Return [x, y] of the center of cell containing provided text 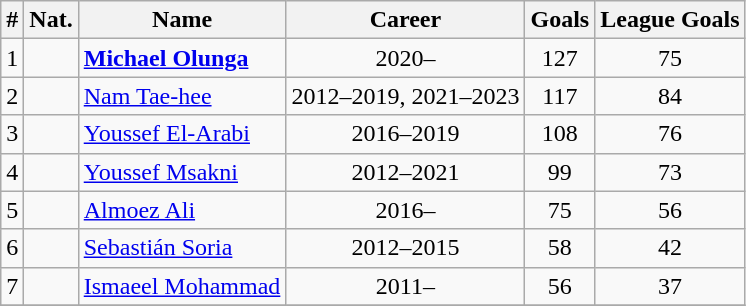
58 [560, 248]
Almoez Ali [182, 210]
2 [12, 96]
117 [560, 96]
5 [12, 210]
7 [12, 286]
108 [560, 134]
99 [560, 172]
Nat. [51, 20]
Michael Olunga [182, 58]
84 [670, 96]
127 [560, 58]
76 [670, 134]
Youssef Msakni [182, 172]
2012–2021 [406, 172]
3 [12, 134]
Goals [560, 20]
League Goals [670, 20]
Nam Tae-hee [182, 96]
# [12, 20]
Sebastián Soria [182, 248]
Youssef El-Arabi [182, 134]
6 [12, 248]
2016–2019 [406, 134]
1 [12, 58]
42 [670, 248]
2020– [406, 58]
Ismaeel Mohammad [182, 286]
2012–2019, 2021–2023 [406, 96]
Career [406, 20]
Name [182, 20]
73 [670, 172]
2016– [406, 210]
4 [12, 172]
37 [670, 286]
2011– [406, 286]
2012–2015 [406, 248]
